Find where the given text appears and provide that cell's center as [x, y] coordinate. 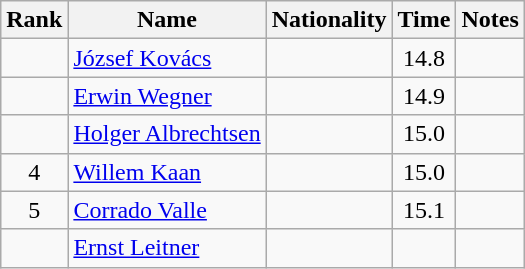
14.8 [424, 58]
Time [424, 20]
Notes [490, 20]
Holger Albrechtsen [167, 134]
Erwin Wegner [167, 96]
József Kovács [167, 58]
4 [34, 172]
Name [167, 20]
14.9 [424, 96]
Ernst Leitner [167, 248]
5 [34, 210]
Willem Kaan [167, 172]
Rank [34, 20]
Corrado Valle [167, 210]
Nationality [329, 20]
15.1 [424, 210]
